From the cell containing the given text, extract its center point as (X, Y) coordinate. 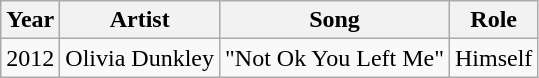
Olivia Dunkley (140, 58)
2012 (30, 58)
"Not Ok You Left Me" (335, 58)
Role (494, 20)
Song (335, 20)
Himself (494, 58)
Year (30, 20)
Artist (140, 20)
